Extract the [X, Y] coordinate from the center of the cell holding the provided text.  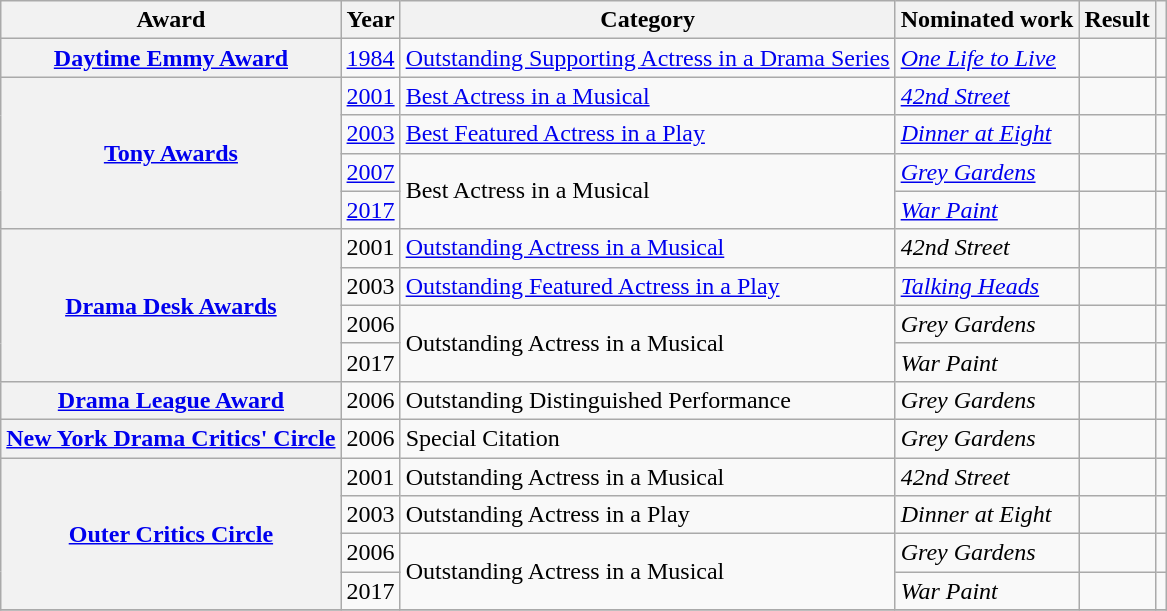
Award [171, 20]
Special Citation [648, 438]
2007 [370, 172]
Drama Desk Awards [171, 305]
Outstanding Actress in a Play [648, 515]
Result [1117, 20]
Best Featured Actress in a Play [648, 134]
Outstanding Distinguished Performance [648, 400]
Outer Critics Circle [171, 534]
Nominated work [987, 20]
Daytime Emmy Award [171, 58]
1984 [370, 58]
Talking Heads [987, 286]
One Life to Live [987, 58]
Outstanding Featured Actress in a Play [648, 286]
Outstanding Supporting Actress in a Drama Series [648, 58]
Tony Awards [171, 153]
Drama League Award [171, 400]
Year [370, 20]
Category [648, 20]
New York Drama Critics' Circle [171, 438]
